Return [x, y] of the center of cell containing provided text 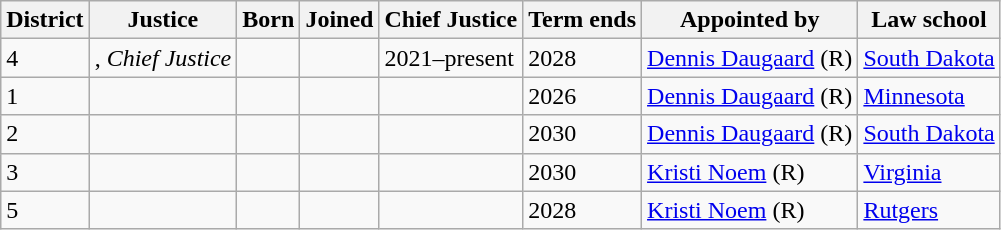
Rutgers [929, 210]
2026 [582, 96]
5 [45, 210]
4 [45, 58]
Law school [929, 20]
Virginia [929, 172]
Term ends [582, 20]
1 [45, 96]
2021–present [451, 58]
, Chief Justice [163, 58]
2 [45, 134]
Minnesota [929, 96]
Chief Justice [451, 20]
Born [268, 20]
District [45, 20]
Joined [340, 20]
3 [45, 172]
Justice [163, 20]
Appointed by [750, 20]
